Search for the cell housing the specified text and yield its (X, Y) center coordinate. 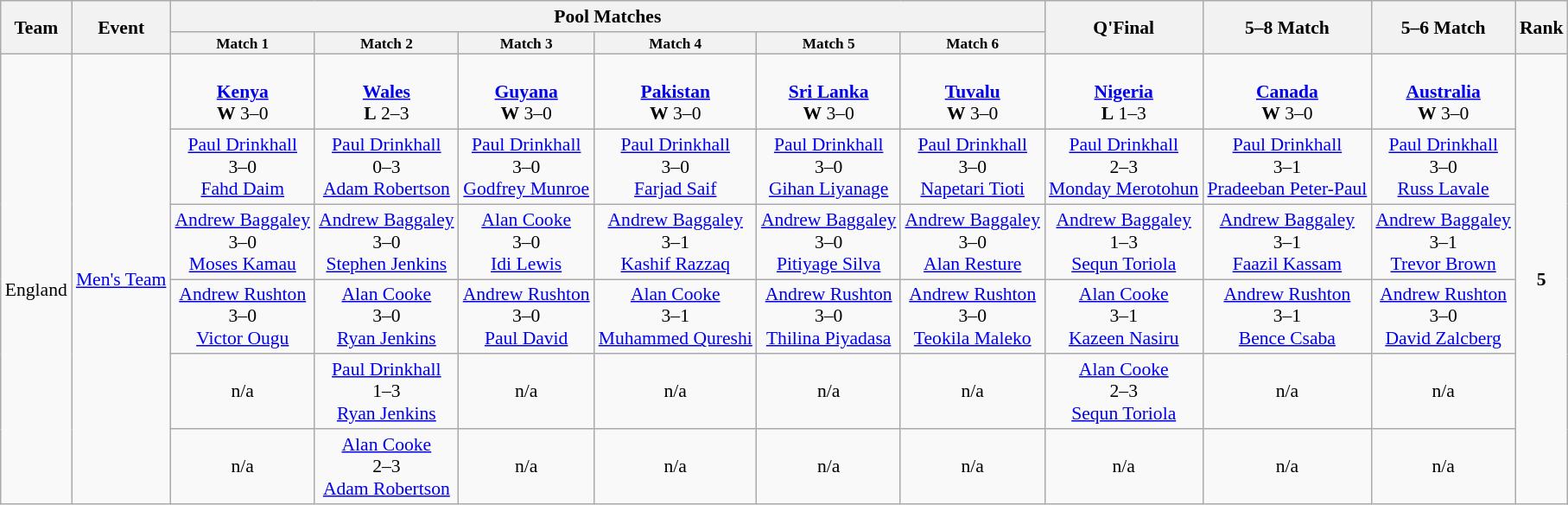
Match 2 (387, 43)
Andrew Baggaley 3–0Stephen Jenkins (387, 242)
Andrew Rushton 3–0Thilina Piyadasa (829, 316)
Kenya W 3–0 (242, 92)
Q'Final (1123, 28)
Andrew Baggaley 3–1Trevor Brown (1443, 242)
Paul Drinkhall 3–0Godfrey Munroe (527, 168)
Andrew Rushton 3–0Paul David (527, 316)
Canada W 3–0 (1287, 92)
Paul Drinkhall 0–3Adam Robertson (387, 168)
Andrew Baggaley 3–1Faazil Kassam (1287, 242)
Paul Drinkhall 3–0Gihan Liyanage (829, 168)
Alan Cooke2–3Adam Robertson (387, 467)
Pakistan W 3–0 (676, 92)
Paul Drinkhall 3–0Russ Lavale (1443, 168)
5–6 Match (1443, 28)
Nigeria L 1–3 (1123, 92)
Alan Cooke 3–0Ryan Jenkins (387, 316)
Men's Team (121, 279)
Tuvalu W 3–0 (973, 92)
Guyana W 3–0 (527, 92)
Paul Drinkhall 3–0Farjad Saif (676, 168)
Alan Cooke3–1Muhammed Qureshi (676, 316)
Andrew Rushton 3–0Teokila Maleko (973, 316)
Team (36, 28)
England (36, 279)
Andrew Rushton 3–1Bence Csaba (1287, 316)
Match 5 (829, 43)
Paul Drinkhall1–3Ryan Jenkins (387, 393)
Rank (1541, 28)
Andrew Rushton 3–0Victor Ougu (242, 316)
Event (121, 28)
Paul Drinkhall 3–0Fahd Daim (242, 168)
Andrew Baggaley 3–0Alan Resture (973, 242)
Match 1 (242, 43)
5 (1541, 279)
Paul Drinkhall 2–3Monday Merotohun (1123, 168)
Match 3 (527, 43)
Alan Cooke 2–3Sequn Toriola (1123, 393)
Wales L 2–3 (387, 92)
Andrew Baggaley 1–3Sequn Toriola (1123, 242)
Andrew Baggaley 3–0Pitiyage Silva (829, 242)
Sri Lanka W 3–0 (829, 92)
Andrew Baggaley 3–1Kashif Razzaq (676, 242)
Australia W 3–0 (1443, 92)
Alan Cooke3–1Kazeen Nasiru (1123, 316)
5–8 Match (1287, 28)
Andrew Rushton 3–0David Zalcberg (1443, 316)
Andrew Baggaley 3–0Moses Kamau (242, 242)
Paul Drinkhall 3–1Pradeeban Peter-Paul (1287, 168)
Match 4 (676, 43)
Paul Drinkhall 3–0Napetari Tioti (973, 168)
Alan Cooke3–0Idi Lewis (527, 242)
Pool Matches (607, 16)
Match 6 (973, 43)
